Find where the given text appears and provide that cell's center as (X, Y) coordinate. 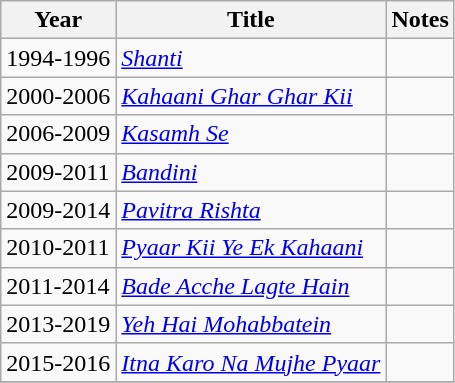
2000-2006 (58, 96)
2009-2011 (58, 172)
2006-2009 (58, 134)
Pyaar Kii Ye Ek Kahaani (251, 248)
Kahaani Ghar Ghar Kii (251, 96)
Bandini (251, 172)
Title (251, 20)
2011-2014 (58, 286)
Year (58, 20)
Notes (420, 20)
Bade Acche Lagte Hain (251, 286)
2009-2014 (58, 210)
2015-2016 (58, 362)
Kasamh Se (251, 134)
Shanti (251, 58)
Pavitra Rishta (251, 210)
Itna Karo Na Mujhe Pyaar (251, 362)
2010-2011 (58, 248)
Yeh Hai Mohabbatein (251, 324)
2013-2019 (58, 324)
1994-1996 (58, 58)
